Find where the given text appears and provide that cell's center as (X, Y) coordinate. 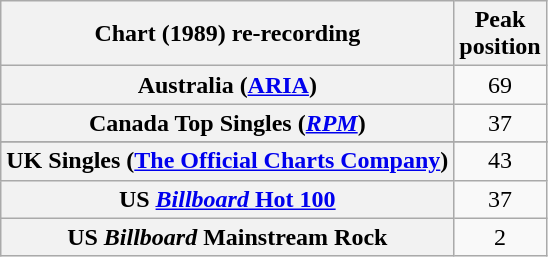
UK Singles (The Official Charts Company) (228, 161)
Chart (1989) re-recording (228, 34)
US Billboard Hot 100 (228, 199)
43 (500, 161)
2 (500, 237)
Peakposition (500, 34)
Canada Top Singles (RPM) (228, 123)
US Billboard Mainstream Rock (228, 237)
Australia (ARIA) (228, 85)
69 (500, 85)
